Capture the cell that displays the provided text and extract its (X, Y) central coordinate. 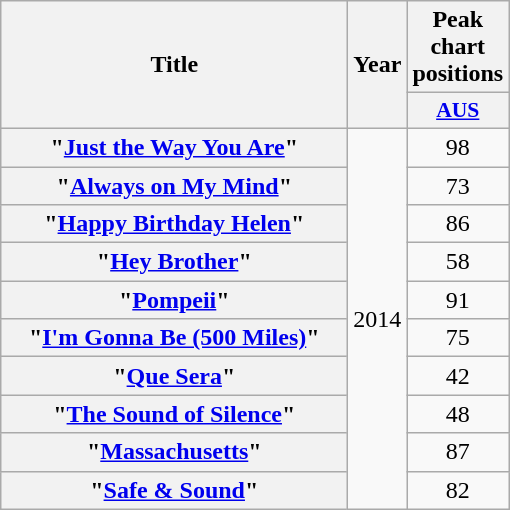
"Que Sera" (174, 376)
87 (458, 452)
"Safe & Sound" (174, 490)
"Happy Birthday Helen" (174, 224)
82 (458, 490)
Peak chart positions (458, 47)
"Pompeii" (174, 300)
91 (458, 300)
86 (458, 224)
Title (174, 65)
AUS (458, 111)
2014 (378, 318)
Year (378, 65)
"Hey Brother" (174, 262)
"The Sound of Silence" (174, 414)
58 (458, 262)
75 (458, 338)
73 (458, 185)
42 (458, 376)
98 (458, 147)
"I'm Gonna Be (500 Miles)" (174, 338)
"Always on My Mind" (174, 185)
48 (458, 414)
"Massachusetts" (174, 452)
"Just the Way You Are" (174, 147)
